Determine the [x, y] coordinate at the center of the cell enclosing the given text.  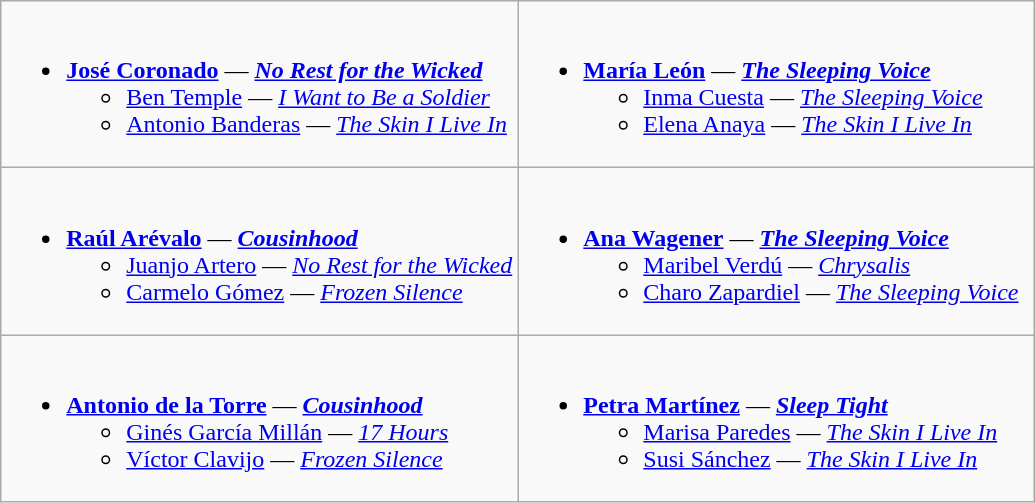
Ana Wagener — The Sleeping VoiceMaribel Verdú — ChrysalisCharo Zapardiel — The Sleeping Voice [776, 252]
Antonio de la Torre — CousinhoodGinés García Millán — 17 HoursVíctor Clavijo — Frozen Silence [260, 418]
Raúl Arévalo — CousinhoodJuanjo Artero — No Rest for the WickedCarmelo Gómez — Frozen Silence [260, 252]
María León — The Sleeping VoiceInma Cuesta — The Sleeping VoiceElena Anaya — The Skin I Live In [776, 84]
Petra Martínez — Sleep TightMarisa Paredes — The Skin I Live InSusi Sánchez — The Skin I Live In [776, 418]
José Coronado — No Rest for the WickedBen Temple — I Want to Be a SoldierAntonio Banderas — The Skin I Live In [260, 84]
